Capture the cell that displays the provided text and extract its [X, Y] central coordinate. 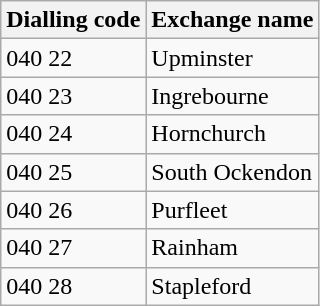
040 28 [74, 286]
040 23 [74, 96]
Ingrebourne [232, 96]
Exchange name [232, 20]
040 26 [74, 210]
Dialling code [74, 20]
Stapleford [232, 286]
Rainham [232, 248]
Upminster [232, 58]
Hornchurch [232, 134]
040 22 [74, 58]
040 25 [74, 172]
South Ockendon [232, 172]
040 27 [74, 248]
Purfleet [232, 210]
040 24 [74, 134]
